Locate the cell with the specified text and output its [x, y] center coordinate. 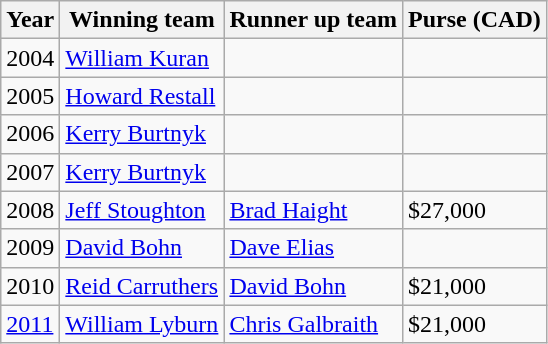
Brad Haight [314, 210]
2007 [30, 172]
2009 [30, 248]
2008 [30, 210]
Reid Carruthers [142, 286]
2005 [30, 96]
2010 [30, 286]
Jeff Stoughton [142, 210]
Runner up team [314, 20]
Chris Galbraith [314, 324]
Year [30, 20]
2004 [30, 58]
2011 [30, 324]
William Lyburn [142, 324]
Howard Restall [142, 96]
William Kuran [142, 58]
Purse (CAD) [475, 20]
Dave Elias [314, 248]
2006 [30, 134]
$27,000 [475, 210]
Winning team [142, 20]
